Search for the cell housing the specified text and yield its (X, Y) center coordinate. 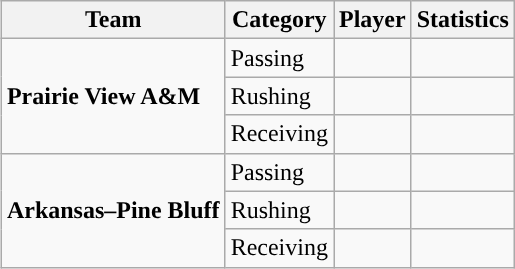
Category (279, 20)
Prairie View A&M (113, 96)
Team (113, 20)
Statistics (462, 20)
Arkansas–Pine Bluff (113, 210)
Player (373, 20)
